Locate the cell with the specified text and output its [X, Y] center coordinate. 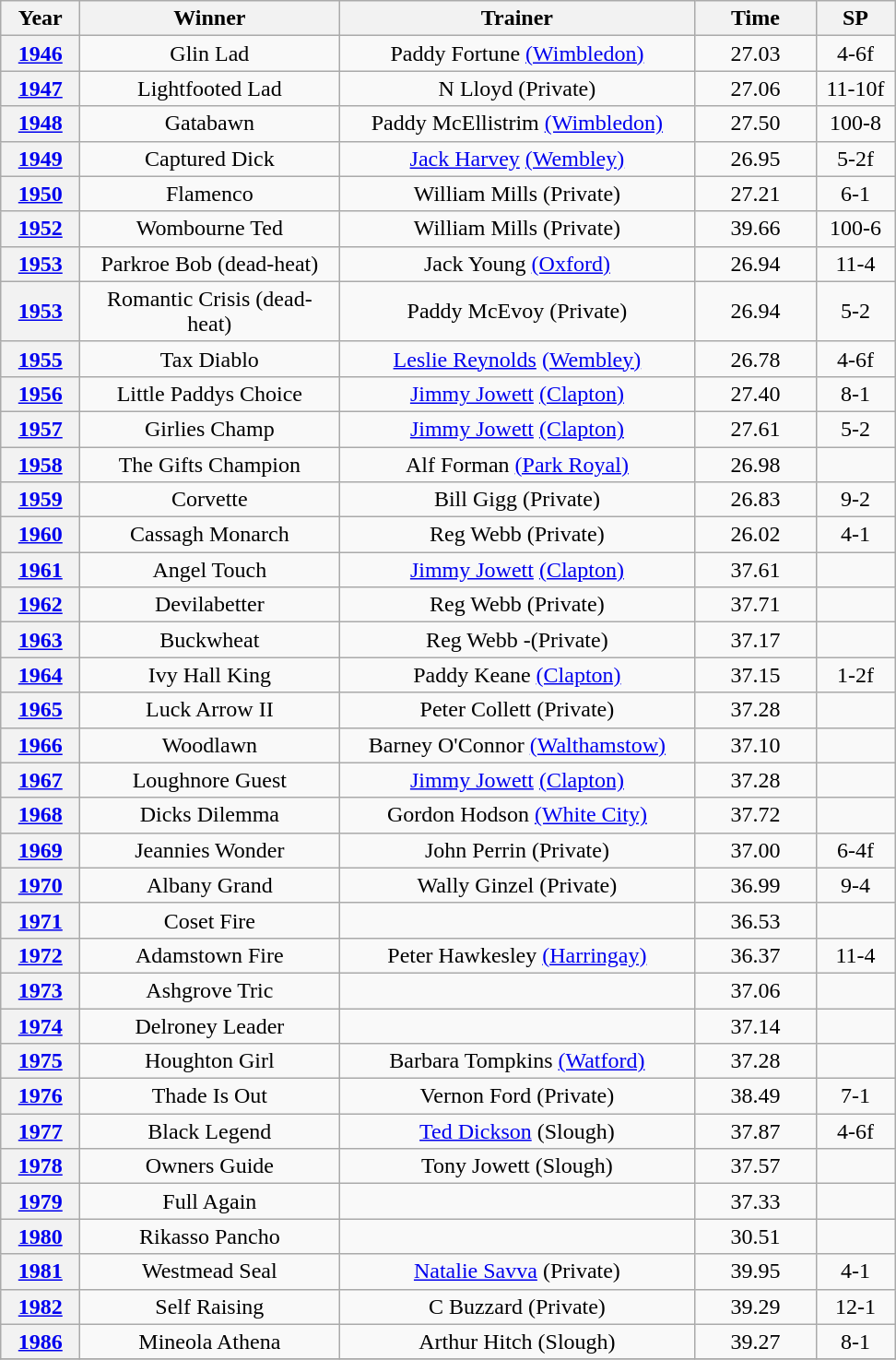
John Perrin (Private) [517, 850]
1982 [41, 1307]
Coset Fire [210, 920]
Ashgrove Tric [210, 990]
1976 [41, 1096]
37.10 [756, 745]
36.99 [756, 885]
C Buzzard (Private) [517, 1307]
1948 [41, 124]
39.66 [756, 229]
Paddy McEvoy (Private) [517, 312]
Wombourne Ted [210, 229]
Romantic Crisis (dead-heat) [210, 312]
Gordon Hodson (White City) [517, 815]
Woodlawn [210, 745]
Jack Harvey (Wembley) [517, 159]
1975 [41, 1061]
Barbara Tompkins (Watford) [517, 1061]
7-1 [855, 1096]
The Gifts Champion [210, 464]
Paddy Fortune (Wimbledon) [517, 53]
Trainer [517, 18]
Albany Grand [210, 885]
1963 [41, 640]
37.87 [756, 1131]
Devilabetter [210, 605]
Mineola Athena [210, 1342]
Jack Young (Oxford) [517, 264]
26.02 [756, 535]
Black Legend [210, 1131]
1980 [41, 1236]
Paddy McEllistrim (Wimbledon) [517, 124]
26.83 [756, 500]
11-10f [855, 89]
Parkroe Bob (dead-heat) [210, 264]
38.49 [756, 1096]
Little Paddys Choice [210, 394]
Captured Dick [210, 159]
Thade Is Out [210, 1096]
Luck Arrow II [210, 710]
1986 [41, 1342]
37.33 [756, 1201]
37.57 [756, 1166]
1950 [41, 194]
Reg Webb -(Private) [517, 640]
Cassagh Monarch [210, 535]
1974 [41, 1026]
36.37 [756, 955]
Owners Guide [210, 1166]
Vernon Ford (Private) [517, 1096]
Dicks Dilemma [210, 815]
Time [756, 18]
1967 [41, 780]
Natalie Savva (Private) [517, 1271]
Adamstown Fire [210, 955]
27.03 [756, 53]
Ivy Hall King [210, 675]
100-8 [855, 124]
1977 [41, 1131]
1946 [41, 53]
100-6 [855, 229]
6-1 [855, 194]
27.61 [756, 429]
1966 [41, 745]
Bill Gigg (Private) [517, 500]
1979 [41, 1201]
1952 [41, 229]
Wally Ginzel (Private) [517, 885]
37.17 [756, 640]
Paddy Keane (Clapton) [517, 675]
27.50 [756, 124]
1970 [41, 885]
Tax Diablo [210, 359]
1947 [41, 89]
26.95 [756, 159]
Girlies Champ [210, 429]
1960 [41, 535]
Buckwheat [210, 640]
Alf Forman (Park Royal) [517, 464]
1981 [41, 1271]
37.72 [756, 815]
26.78 [756, 359]
Leslie Reynolds (Wembley) [517, 359]
26.98 [756, 464]
37.06 [756, 990]
Winner [210, 18]
Lightfooted Lad [210, 89]
6-4f [855, 850]
Tony Jowett (Slough) [517, 1166]
1959 [41, 500]
39.27 [756, 1342]
1978 [41, 1166]
Barney O'Connor (Walthamstow) [517, 745]
27.06 [756, 89]
Peter Collett (Private) [517, 710]
Westmead Seal [210, 1271]
Full Again [210, 1201]
37.00 [756, 850]
37.14 [756, 1026]
1965 [41, 710]
36.53 [756, 920]
27.40 [756, 394]
1961 [41, 570]
Self Raising [210, 1307]
37.71 [756, 605]
Peter Hawkesley (Harringay) [517, 955]
1949 [41, 159]
27.21 [756, 194]
37.61 [756, 570]
1969 [41, 850]
9-4 [855, 885]
Arthur Hitch (Slough) [517, 1342]
1956 [41, 394]
5-2f [855, 159]
9-2 [855, 500]
39.95 [756, 1271]
1971 [41, 920]
Glin Lad [210, 53]
39.29 [756, 1307]
SP [855, 18]
1962 [41, 605]
1958 [41, 464]
Angel Touch [210, 570]
1968 [41, 815]
Corvette [210, 500]
12-1 [855, 1307]
Ted Dickson (Slough) [517, 1131]
Houghton Girl [210, 1061]
1972 [41, 955]
Rikasso Pancho [210, 1236]
37.15 [756, 675]
Jeannies Wonder [210, 850]
Delroney Leader [210, 1026]
1955 [41, 359]
Loughnore Guest [210, 780]
1964 [41, 675]
Year [41, 18]
Gatabawn [210, 124]
Flamenco [210, 194]
1-2f [855, 675]
30.51 [756, 1236]
1973 [41, 990]
N Lloyd (Private) [517, 89]
1957 [41, 429]
